Return (x, y) of the center of cell containing provided text 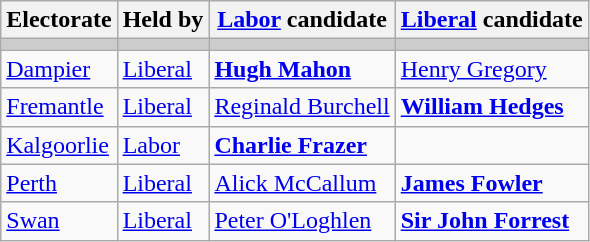
Kalgoorlie (59, 145)
Sir John Forrest (492, 221)
Labor (163, 145)
Henry Gregory (492, 69)
James Fowler (492, 183)
Swan (59, 221)
Reginald Burchell (302, 107)
Hugh Mahon (302, 69)
Fremantle (59, 107)
Peter O'Loghlen (302, 221)
Perth (59, 183)
Dampier (59, 69)
Charlie Frazer (302, 145)
William Hedges (492, 107)
Labor candidate (302, 20)
Held by (163, 20)
Electorate (59, 20)
Liberal candidate (492, 20)
Alick McCallum (302, 183)
